Detect which cell encompasses the target text, then output its (x, y) center coordinate. 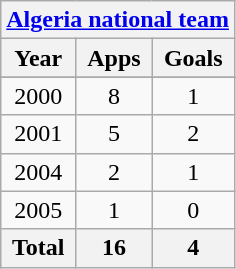
2001 (38, 134)
Total (38, 248)
0 (193, 210)
Apps (114, 58)
5 (114, 134)
2005 (38, 210)
8 (114, 96)
Goals (193, 58)
2000 (38, 96)
Year (38, 58)
4 (193, 248)
2004 (38, 172)
Algeria national team (118, 20)
16 (114, 248)
